Scan for the cell matching the given text and deliver its [x, y] coordinate at center. 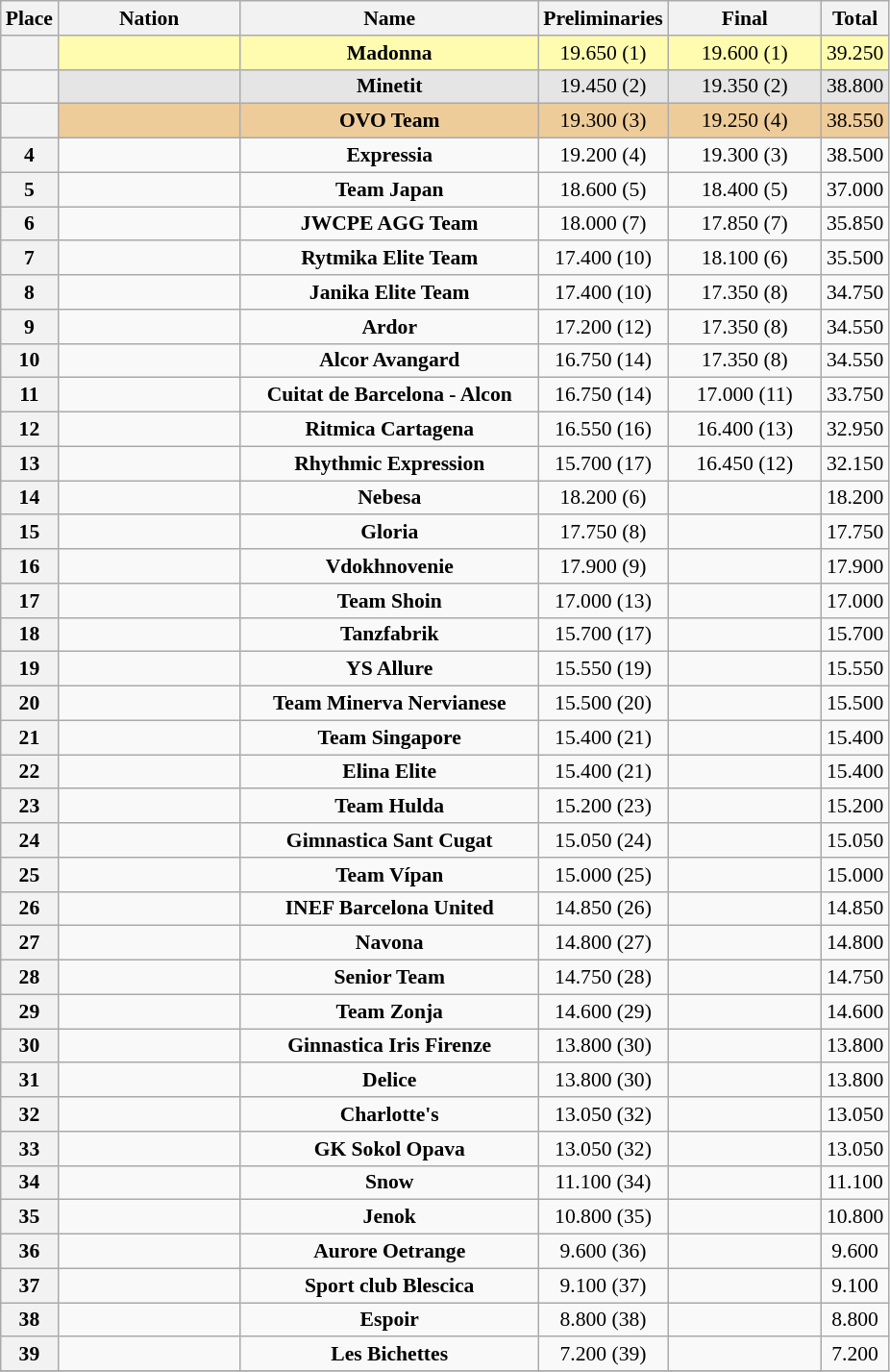
13 [29, 463]
35 [29, 1217]
14.800 (27) [603, 943]
8.800 (38) [603, 1320]
Nebesa [389, 498]
18.100 (6) [745, 259]
35.500 [855, 259]
38.500 [855, 156]
7.200 (39) [603, 1355]
19.200 (4) [603, 156]
Cuitat de Barcelona - Alcon [389, 395]
Team Minerva Nervianese [389, 704]
23 [29, 807]
29 [29, 1011]
Team Japan [389, 189]
9.100 [855, 1285]
7.200 [855, 1355]
12 [29, 430]
10.800 [855, 1217]
9 [29, 327]
15 [29, 533]
34 [29, 1183]
Place [29, 18]
Minetit [389, 87]
9.100 (37) [603, 1285]
Senior Team [389, 978]
14.800 [855, 943]
14 [29, 498]
JWCPE AGG Team [389, 224]
17.200 (12) [603, 327]
37 [29, 1285]
19 [29, 669]
15.200 [855, 807]
7 [29, 259]
30 [29, 1046]
26 [29, 909]
16.550 (16) [603, 430]
31 [29, 1081]
16 [29, 566]
Aurore Oetrange [389, 1252]
18.400 (5) [745, 189]
Team Vípan [389, 875]
14.850 (26) [603, 909]
15.200 (23) [603, 807]
Gimnastica Sant Cugat [389, 840]
15.550 [855, 669]
Name [389, 18]
25 [29, 875]
YS Allure [389, 669]
Ardor [389, 327]
Team Shoin [389, 601]
24 [29, 840]
Navona [389, 943]
14.600 [855, 1011]
11 [29, 395]
Nation [149, 18]
Total [855, 18]
Team Zonja [389, 1011]
Elina Elite [389, 772]
17.900 [855, 566]
Final [745, 18]
9.600 (36) [603, 1252]
6 [29, 224]
Vdokhnovenie [389, 566]
38 [29, 1320]
Charlotte's [389, 1114]
14.750 [855, 978]
Les Bichettes [389, 1355]
15.500 (20) [603, 704]
OVO Team [389, 121]
38.800 [855, 87]
Gloria [389, 533]
9.600 [855, 1252]
15.700 [855, 635]
Snow [389, 1183]
Madonna [389, 53]
32 [29, 1114]
14.750 (28) [603, 978]
18.600 (5) [603, 189]
17.000 (13) [603, 601]
33.750 [855, 395]
14.850 [855, 909]
37.000 [855, 189]
28 [29, 978]
Preliminaries [603, 18]
17.750 (8) [603, 533]
Expressia [389, 156]
19.450 (2) [603, 87]
Sport club Blescica [389, 1285]
35.850 [855, 224]
10 [29, 361]
18 [29, 635]
4 [29, 156]
15.000 [855, 875]
INEF Barcelona United [389, 909]
11.100 (34) [603, 1183]
18.200 (6) [603, 498]
17.000 (11) [745, 395]
15.050 [855, 840]
18.200 [855, 498]
20 [29, 704]
36 [29, 1252]
Rytmika Elite Team [389, 259]
18.000 (7) [603, 224]
Delice [389, 1081]
38.550 [855, 121]
19.600 (1) [745, 53]
10.800 (35) [603, 1217]
17 [29, 601]
17.750 [855, 533]
14.600 (29) [603, 1011]
27 [29, 943]
Jenok [389, 1217]
19.350 (2) [745, 87]
15.000 (25) [603, 875]
33 [29, 1149]
34.750 [855, 292]
Rhythmic Expression [389, 463]
5 [29, 189]
GK Sokol Opava [389, 1149]
17.850 (7) [745, 224]
Team Hulda [389, 807]
Alcor Avangard [389, 361]
Ritmica Cartagena [389, 430]
17.900 (9) [603, 566]
17.000 [855, 601]
Team Singapore [389, 737]
Espoir [389, 1320]
11.100 [855, 1183]
32.150 [855, 463]
39 [29, 1355]
22 [29, 772]
21 [29, 737]
15.050 (24) [603, 840]
19.250 (4) [745, 121]
39.250 [855, 53]
Ginnastica Iris Firenze [389, 1046]
19.650 (1) [603, 53]
8.800 [855, 1320]
16.400 (13) [745, 430]
8 [29, 292]
Janika Elite Team [389, 292]
15.550 (19) [603, 669]
Tanzfabrik [389, 635]
16.450 (12) [745, 463]
32.950 [855, 430]
15.500 [855, 704]
